Detect which cell encompasses the target text, then output its [X, Y] center coordinate. 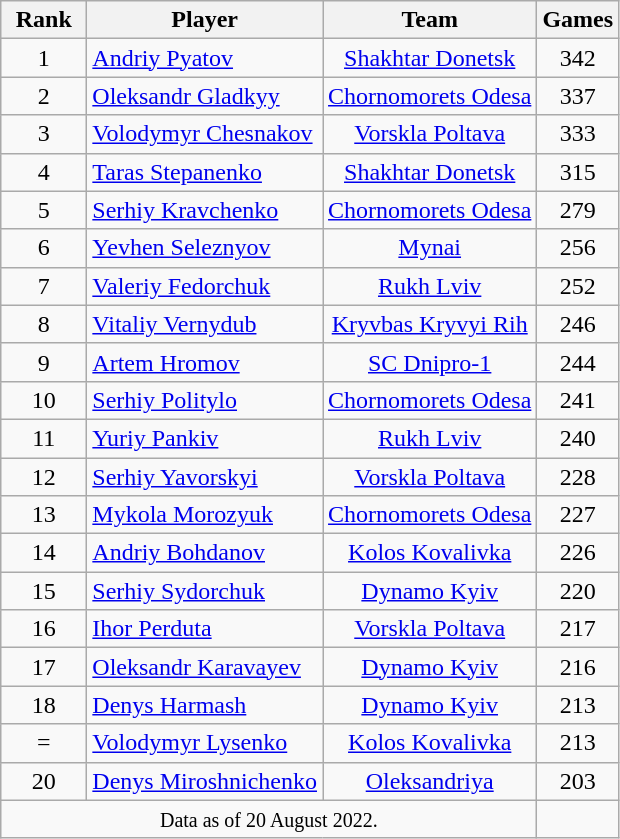
3 [44, 134]
Mykola Morozyuk [205, 515]
342 [578, 58]
8 [44, 324]
Andriy Pyatov [205, 58]
12 [44, 477]
Taras Stepanenko [205, 172]
256 [578, 248]
20 [44, 781]
Games [578, 20]
Team [430, 20]
Mynai [430, 248]
279 [578, 210]
11 [44, 438]
16 [44, 629]
1 [44, 58]
14 [44, 553]
9 [44, 362]
15 [44, 591]
203 [578, 781]
Valeriy Fedorchuk [205, 286]
Volodymyr Chesnakov [205, 134]
Rank [44, 20]
Ihor Perduta [205, 629]
5 [44, 210]
227 [578, 515]
Denys Miroshnichenko [205, 781]
13 [44, 515]
Yuriy Pankiv [205, 438]
333 [578, 134]
Denys Harmash [205, 705]
240 [578, 438]
4 [44, 172]
7 [44, 286]
252 [578, 286]
226 [578, 553]
Volodymyr Lysenko [205, 743]
337 [578, 96]
228 [578, 477]
Serhiy Sydorchuk [205, 591]
Serhiy Politylo [205, 400]
Oleksandr Karavayev [205, 667]
Artem Hromov [205, 362]
2 [44, 96]
Data as of 20 August 2022. [269, 819]
17 [44, 667]
217 [578, 629]
Player [205, 20]
Oleksandr Gladkyy [205, 96]
6 [44, 248]
241 [578, 400]
244 [578, 362]
Serhiy Kravchenko [205, 210]
10 [44, 400]
246 [578, 324]
Vitaliy Vernydub [205, 324]
Kryvbas Kryvyi Rih [430, 324]
216 [578, 667]
Andriy Bohdanov [205, 553]
SC Dnipro-1 [430, 362]
= [44, 743]
Serhiy Yavorskyi [205, 477]
315 [578, 172]
Yevhen Seleznyov [205, 248]
Oleksandriya [430, 781]
18 [44, 705]
220 [578, 591]
